Locate the cell with the specified text and output its [x, y] center coordinate. 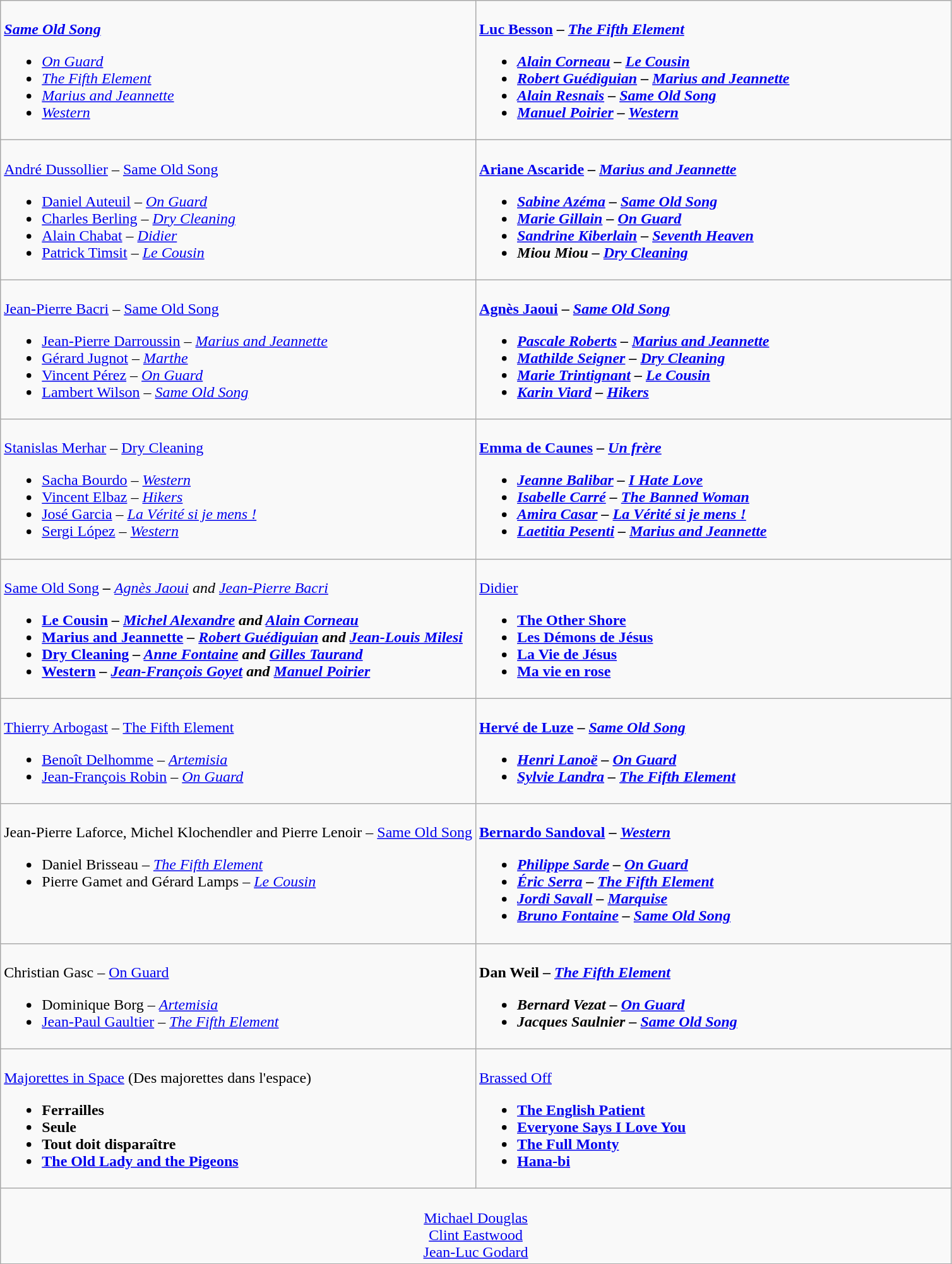
Hervé de Luze – Same Old SongHenri Lanoë – On GuardSylvie Landra – The Fifth Element [713, 751]
Same Old SongOn GuardThe Fifth ElementMarius and JeannetteWestern [239, 71]
Luc Besson – The Fifth ElementAlain Corneau – Le CousinRobert Guédiguian – Marius and JeannetteAlain Resnais – Same Old SongManuel Poirier – Western [713, 71]
DidierThe Other ShoreLes Démons de JésusLa Vie de JésusMa vie en rose [713, 629]
Christian Gasc – On GuardDominique Borg – ArtemisiaJean-Paul Gaultier – The Fifth Element [239, 996]
Michael Douglas Clint Eastwood Jean-Luc Godard [476, 1226]
Dan Weil – The Fifth ElementBernard Vezat – On GuardJacques Saulnier – Same Old Song [713, 996]
André Dussollier – Same Old SongDaniel Auteuil – On GuardCharles Berling – Dry CleaningAlain Chabat – DidierPatrick Timsit – Le Cousin [239, 210]
Brassed OffThe English PatientEveryone Says I Love YouThe Full MontyHana-bi [713, 1119]
Jean-Pierre Laforce, Michel Klochendler and Pierre Lenoir – Same Old SongDaniel Brisseau – The Fifth ElementPierre Gamet and Gérard Lamps – Le Cousin [239, 874]
Thierry Arbogast – The Fifth ElementBenoît Delhomme – ArtemisiaJean-François Robin – On Guard [239, 751]
Stanislas Merhar – Dry CleaningSacha Bourdo – WesternVincent Elbaz – HikersJosé Garcia – La Vérité si je mens !Sergi López – Western [239, 489]
Agnès Jaoui – Same Old SongPascale Roberts – Marius and JeannetteMathilde Seigner – Dry CleaningMarie Trintignant – Le CousinKarin Viard – Hikers [713, 350]
Ariane Ascaride – Marius and JeannetteSabine Azéma – Same Old SongMarie Gillain – On GuardSandrine Kiberlain – Seventh HeavenMiou Miou – Dry Cleaning [713, 210]
Bernardo Sandoval – WesternPhilippe Sarde – On GuardÉric Serra – The Fifth ElementJordi Savall – MarquiseBruno Fontaine – Same Old Song [713, 874]
Majorettes in Space (Des majorettes dans l'espace)FerraillesSeuleTout doit disparaîtreThe Old Lady and the Pigeons [239, 1119]
